Extract the (X, Y) coordinate from the center of the cell holding the provided text.  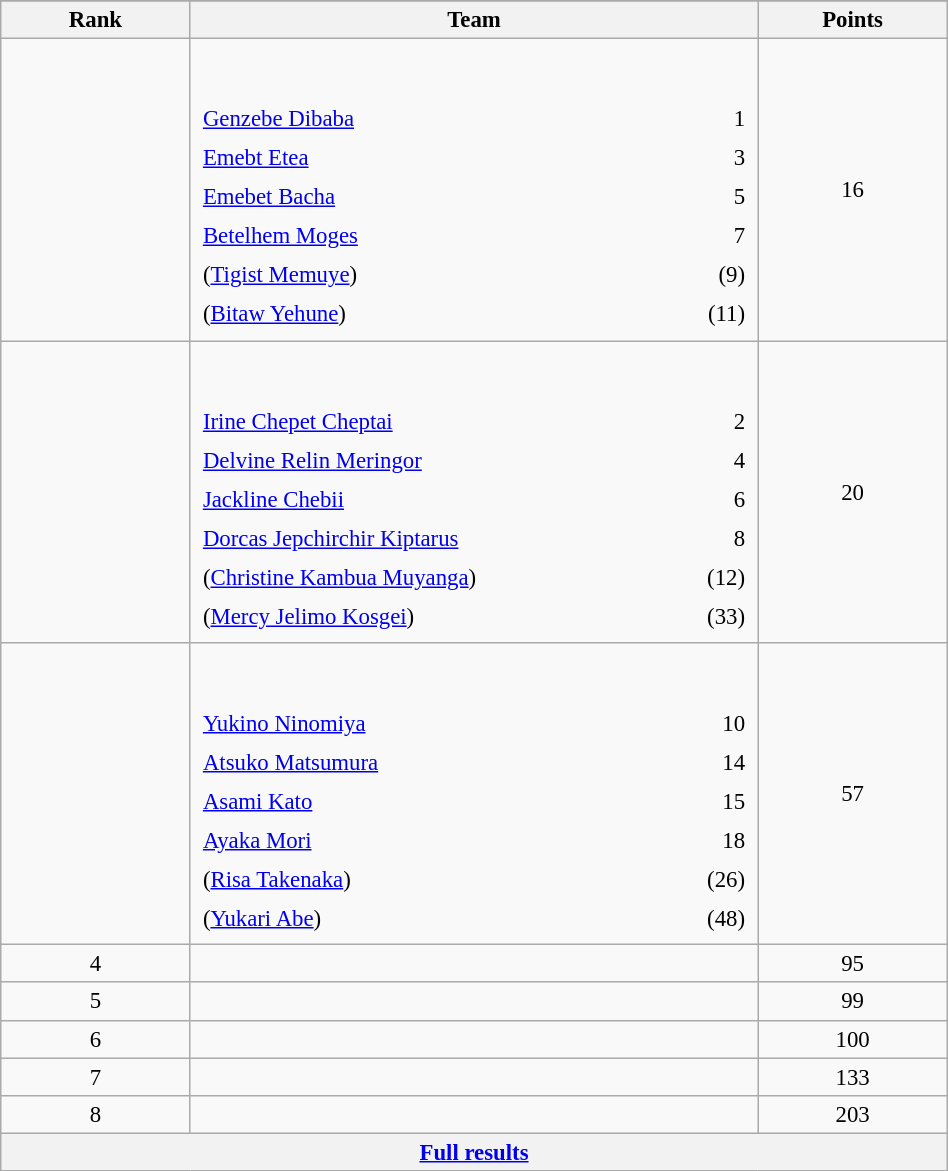
Yukino Ninomiya 10 Atsuko Matsumura 14 Asami Kato 15 Ayaka Mori 18 (Risa Takenaka) (26) (Yukari Abe) (48) (474, 794)
15 (694, 801)
Emebet Bacha (412, 197)
Rank (96, 20)
(48) (694, 919)
10 (694, 723)
(9) (689, 275)
(Yukari Abe) (416, 919)
Ayaka Mori (416, 840)
Betelhem Moges (412, 236)
(Bitaw Yehune) (412, 314)
Irine Chepet Cheptai (433, 421)
100 (852, 1039)
Dorcas Jepchirchir Kiptarus (433, 538)
Team (474, 20)
3 (689, 158)
Asami Kato (416, 801)
1 (689, 119)
Emebt Etea (412, 158)
99 (852, 1002)
20 (852, 492)
Points (852, 20)
Genzebe Dibaba (412, 119)
(12) (710, 577)
18 (694, 840)
Genzebe Dibaba 1 Emebt Etea 3 Emebet Bacha 5 Betelhem Moges 7 (Tigist Memuye) (9) (Bitaw Yehune) (11) (474, 190)
Yukino Ninomiya (416, 723)
95 (852, 964)
(Tigist Memuye) (412, 275)
16 (852, 190)
2 (710, 421)
Jackline Chebii (433, 499)
203 (852, 1114)
(Risa Takenaka) (416, 880)
Full results (474, 1152)
Atsuko Matsumura (416, 762)
(Mercy Jelimo Kosgei) (433, 616)
(33) (710, 616)
(26) (694, 880)
14 (694, 762)
Delvine Relin Meringor (433, 460)
133 (852, 1077)
57 (852, 794)
(Christine Kambua Muyanga) (433, 577)
(11) (689, 314)
